Provide the [x, y] coordinate of the cell's center where the given text is located.  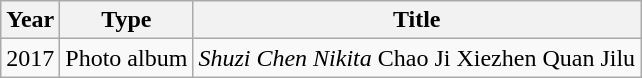
Title [417, 20]
Photo album [126, 58]
Shuzi Chen Nikita Chao Ji Xiezhen Quan Jilu [417, 58]
2017 [30, 58]
Year [30, 20]
Type [126, 20]
